Return the [x, y] coordinate for the center point of the cell that contains the specified text.  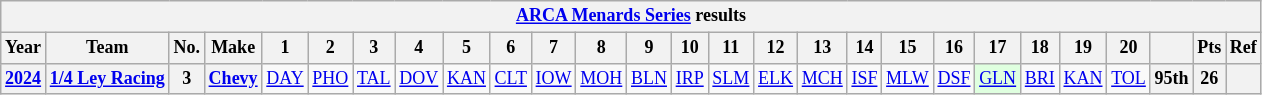
20 [1128, 48]
11 [731, 48]
8 [602, 48]
1 [285, 48]
17 [998, 48]
19 [1083, 48]
2024 [24, 78]
GLN [998, 78]
Pts [1210, 48]
DAY [285, 78]
15 [908, 48]
Ref [1244, 48]
TOL [1128, 78]
BRI [1040, 78]
DOV [419, 78]
IRP [690, 78]
9 [650, 48]
14 [864, 48]
2 [330, 48]
ARCA Menards Series results [631, 16]
MLW [908, 78]
16 [954, 48]
26 [1210, 78]
ISF [864, 78]
TAL [374, 78]
Year [24, 48]
6 [510, 48]
MCH [822, 78]
Team [107, 48]
Chevy [233, 78]
ELK [776, 78]
SLM [731, 78]
13 [822, 48]
5 [467, 48]
18 [1040, 48]
Make [233, 48]
7 [554, 48]
MOH [602, 78]
4 [419, 48]
10 [690, 48]
DSF [954, 78]
No. [186, 48]
PHO [330, 78]
CLT [510, 78]
95th [1172, 78]
12 [776, 48]
1/4 Ley Racing [107, 78]
BLN [650, 78]
IOW [554, 78]
